Return (X, Y) of the center of cell containing provided text 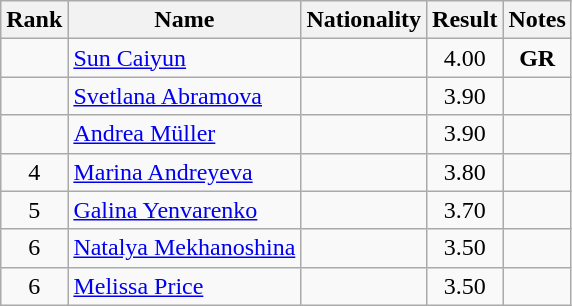
Rank (34, 20)
Marina Andreyeva (184, 172)
Notes (537, 20)
Svetlana Abramova (184, 96)
Galina Yenvarenko (184, 210)
3.80 (465, 172)
Natalya Mekhanoshina (184, 248)
Sun Caiyun (184, 58)
Name (184, 20)
5 (34, 210)
GR (537, 58)
Result (465, 20)
Nationality (364, 20)
Andrea Müller (184, 134)
Melissa Price (184, 286)
3.70 (465, 210)
4 (34, 172)
4.00 (465, 58)
